Return (x, y) of the center of cell containing provided text 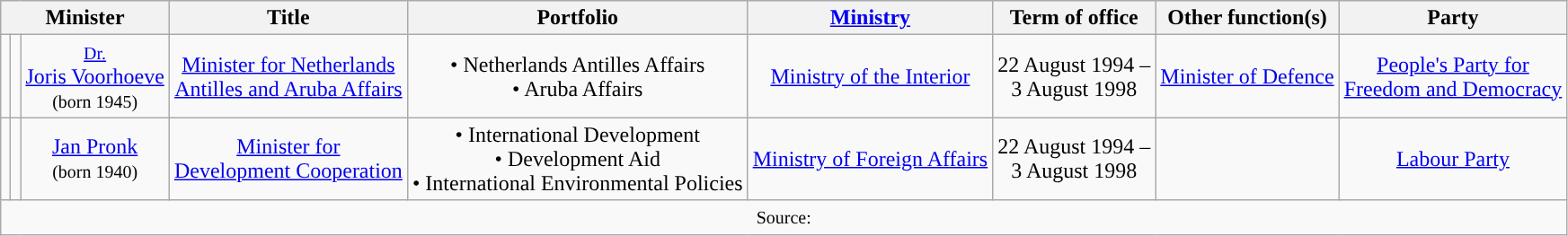
Portfolio (577, 18)
People's Party for Freedom and Democracy (1453, 76)
Jan Pronk (born 1940) (95, 159)
Other function(s) (1247, 18)
Minister (85, 18)
Ministry of Foreign Affairs (870, 159)
Dr. Joris Voorhoeve (born 1945) (95, 76)
Minister for Development Cooperation (288, 159)
Ministry of the Interior (870, 76)
Term of office (1075, 18)
Source: (784, 217)
• Netherlands Antilles Affairs • Aruba Affairs (577, 76)
Title (288, 18)
• International Development • Development Aid • International Environmental Policies (577, 159)
Labour Party (1453, 159)
Minister for Netherlands Antilles and Aruba Affairs (288, 76)
Minister of Defence (1247, 76)
Ministry (870, 18)
Party (1453, 18)
